Extract the [X, Y] coordinate from the center of the cell holding the provided text.  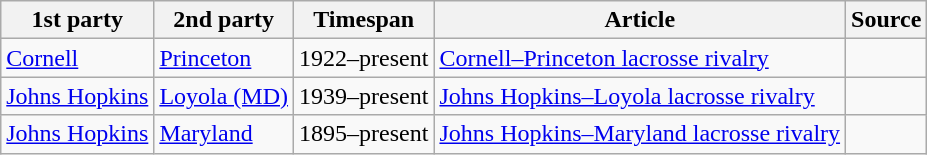
Maryland [224, 134]
1st party [78, 20]
2nd party [224, 20]
Princeton [224, 58]
1922–present [364, 58]
Timespan [364, 20]
1895–present [364, 134]
Johns Hopkins–Loyola lacrosse rivalry [640, 96]
1939–present [364, 96]
Johns Hopkins–Maryland lacrosse rivalry [640, 134]
Cornell [78, 58]
Cornell–Princeton lacrosse rivalry [640, 58]
Loyola (MD) [224, 96]
Article [640, 20]
Source [886, 20]
